Find where the given text appears and provide that cell's center as (X, Y) coordinate. 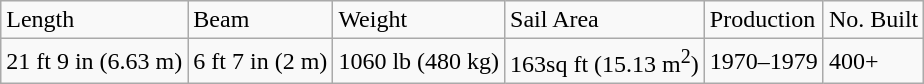
400+ (873, 62)
6 ft 7 in (2 m) (260, 62)
Beam (260, 20)
Length (94, 20)
21 ft 9 in (6.63 m) (94, 62)
No. Built (873, 20)
1970–1979 (764, 62)
Sail Area (605, 20)
163sq ft (15.13 m2) (605, 62)
1060 lb (480 kg) (419, 62)
Weight (419, 20)
Production (764, 20)
